Identify which cell holds the provided text, then report its (X, Y) central coordinate. 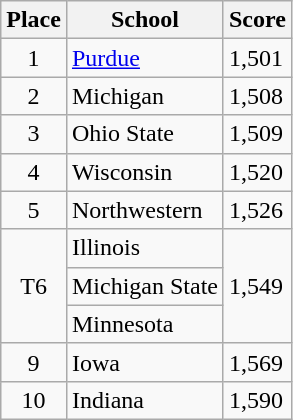
5 (34, 210)
9 (34, 362)
Michigan (144, 96)
1,509 (257, 134)
1,508 (257, 96)
Place (34, 20)
1,526 (257, 210)
Score (257, 20)
1 (34, 58)
1,520 (257, 172)
Minnesota (144, 324)
Indiana (144, 400)
1,549 (257, 286)
2 (34, 96)
Illinois (144, 248)
Iowa (144, 362)
Northwestern (144, 210)
Michigan State (144, 286)
Wisconsin (144, 172)
Purdue (144, 58)
10 (34, 400)
School (144, 20)
T6 (34, 286)
Ohio State (144, 134)
1,590 (257, 400)
4 (34, 172)
1,569 (257, 362)
3 (34, 134)
1,501 (257, 58)
